Determine the [x, y] coordinate at the center of the cell enclosing the given text.  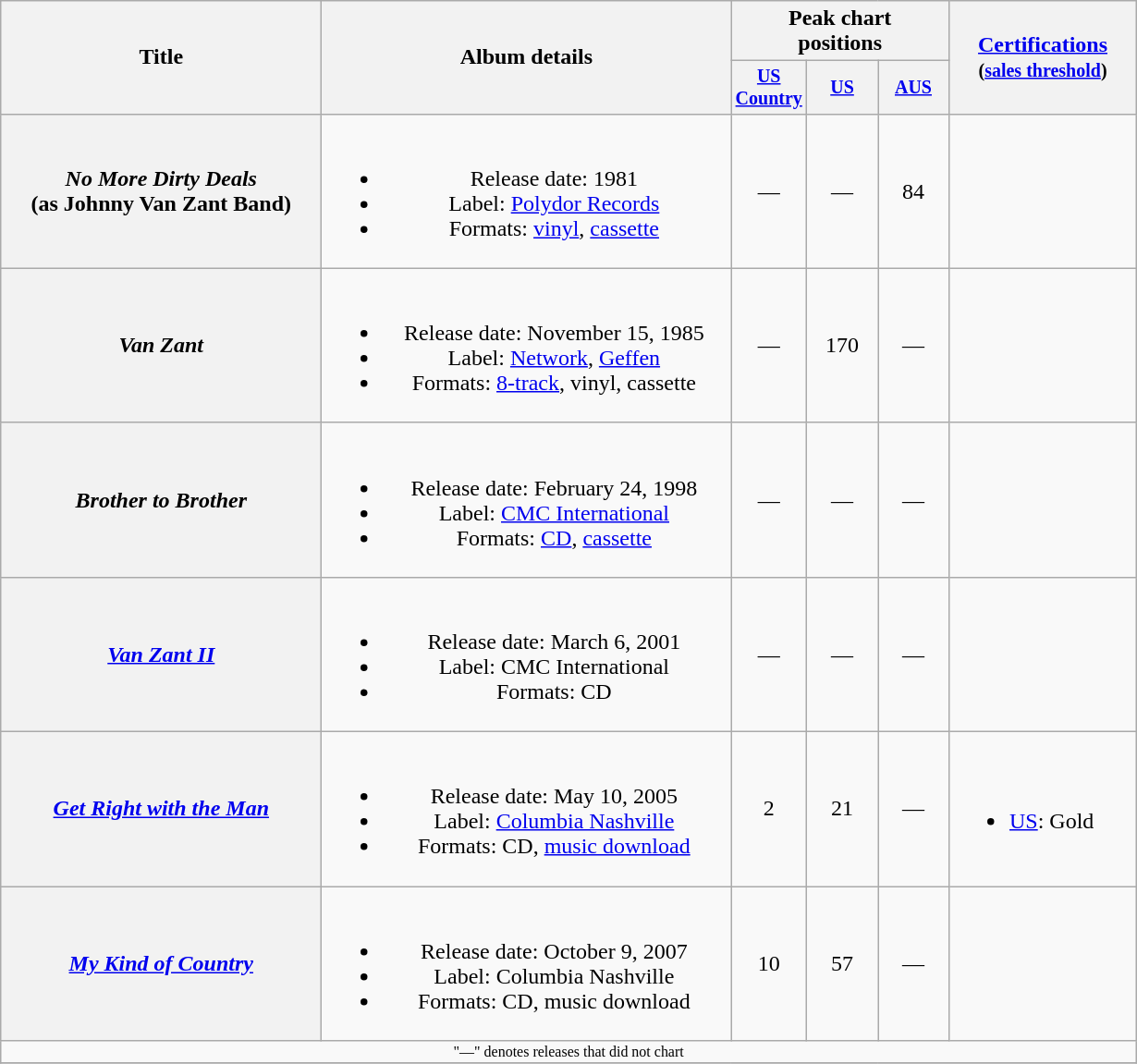
Release date: May 10, 2005Label: Columbia NashvilleFormats: CD, music download [527, 810]
US: Gold [1043, 810]
Album details [527, 57]
Release date: 1981Label: Polydor RecordsFormats: vinyl, cassette [527, 190]
Certifications(sales threshold) [1043, 57]
Get Right with the Man [161, 810]
AUS [913, 87]
84 [913, 190]
57 [843, 963]
10 [769, 963]
"—" denotes releases that did not chart [569, 1052]
Title [161, 57]
My Kind of Country [161, 963]
Van Zant II [161, 654]
No More Dirty Deals (as Johnny Van Zant Band) [161, 190]
Release date: March 6, 2001Label: CMC InternationalFormats: CD [527, 654]
Van Zant [161, 346]
US [843, 87]
170 [843, 346]
Release date: October 9, 2007Label: Columbia NashvilleFormats: CD, music download [527, 963]
Peak chartpositions [840, 31]
Release date: February 24, 1998Label: CMC InternationalFormats: CD, cassette [527, 499]
US Country [769, 87]
2 [769, 810]
21 [843, 810]
Release date: November 15, 1985Label: Network, GeffenFormats: 8-track, vinyl, cassette [527, 346]
Brother to Brother [161, 499]
